Determine the (x, y) coordinate at the center of the cell enclosing the given text.  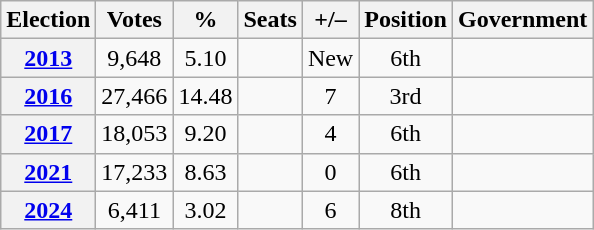
% (206, 20)
14.48 (206, 96)
Election (48, 20)
27,466 (134, 96)
Position (406, 20)
New (330, 58)
9.20 (206, 134)
2017 (48, 134)
Government (522, 20)
5.10 (206, 58)
8.63 (206, 172)
6,411 (134, 210)
3.02 (206, 210)
6 (330, 210)
17,233 (134, 172)
3rd (406, 96)
7 (330, 96)
+/– (330, 20)
9,648 (134, 58)
2016 (48, 96)
2013 (48, 58)
4 (330, 134)
0 (330, 172)
2021 (48, 172)
2024 (48, 210)
Seats (270, 20)
18,053 (134, 134)
8th (406, 210)
Votes (134, 20)
